Determine the [X, Y] coordinate at the center of the cell enclosing the given text.  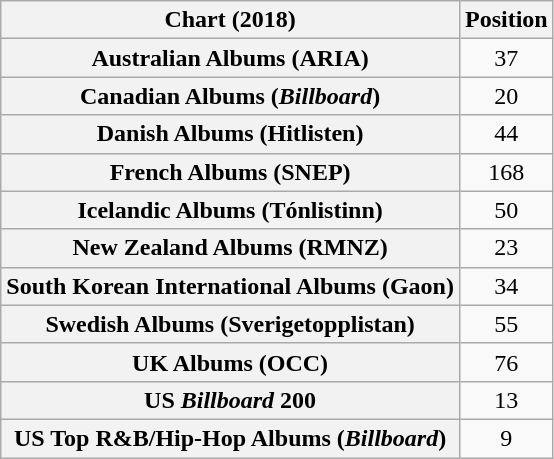
US Billboard 200 [230, 400]
76 [506, 362]
55 [506, 324]
168 [506, 172]
Swedish Albums (Sverigetopplistan) [230, 324]
Canadian Albums (Billboard) [230, 96]
French Albums (SNEP) [230, 172]
50 [506, 210]
Icelandic Albums (Tónlistinn) [230, 210]
South Korean International Albums (Gaon) [230, 286]
20 [506, 96]
Australian Albums (ARIA) [230, 58]
34 [506, 286]
9 [506, 438]
US Top R&B/Hip-Hop Albums (Billboard) [230, 438]
23 [506, 248]
New Zealand Albums (RMNZ) [230, 248]
Chart (2018) [230, 20]
UK Albums (OCC) [230, 362]
Position [506, 20]
13 [506, 400]
37 [506, 58]
Danish Albums (Hitlisten) [230, 134]
44 [506, 134]
